Provide the (x, y) coordinate of the cell's center where the given text is located.  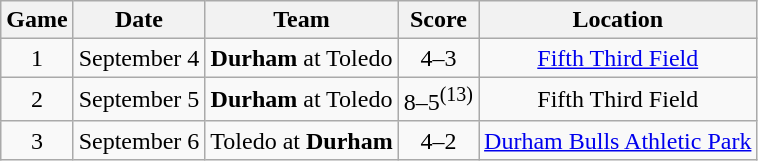
September 6 (139, 140)
4–3 (438, 58)
3 (37, 140)
Team (302, 20)
Durham Bulls Athletic Park (618, 140)
September 4 (139, 58)
4–2 (438, 140)
Toledo at Durham (302, 140)
1 (37, 58)
2 (37, 100)
Date (139, 20)
September 5 (139, 100)
8–5(13) (438, 100)
Game (37, 20)
Location (618, 20)
Score (438, 20)
